Extract the (X, Y) coordinate from the center of the cell holding the provided text.  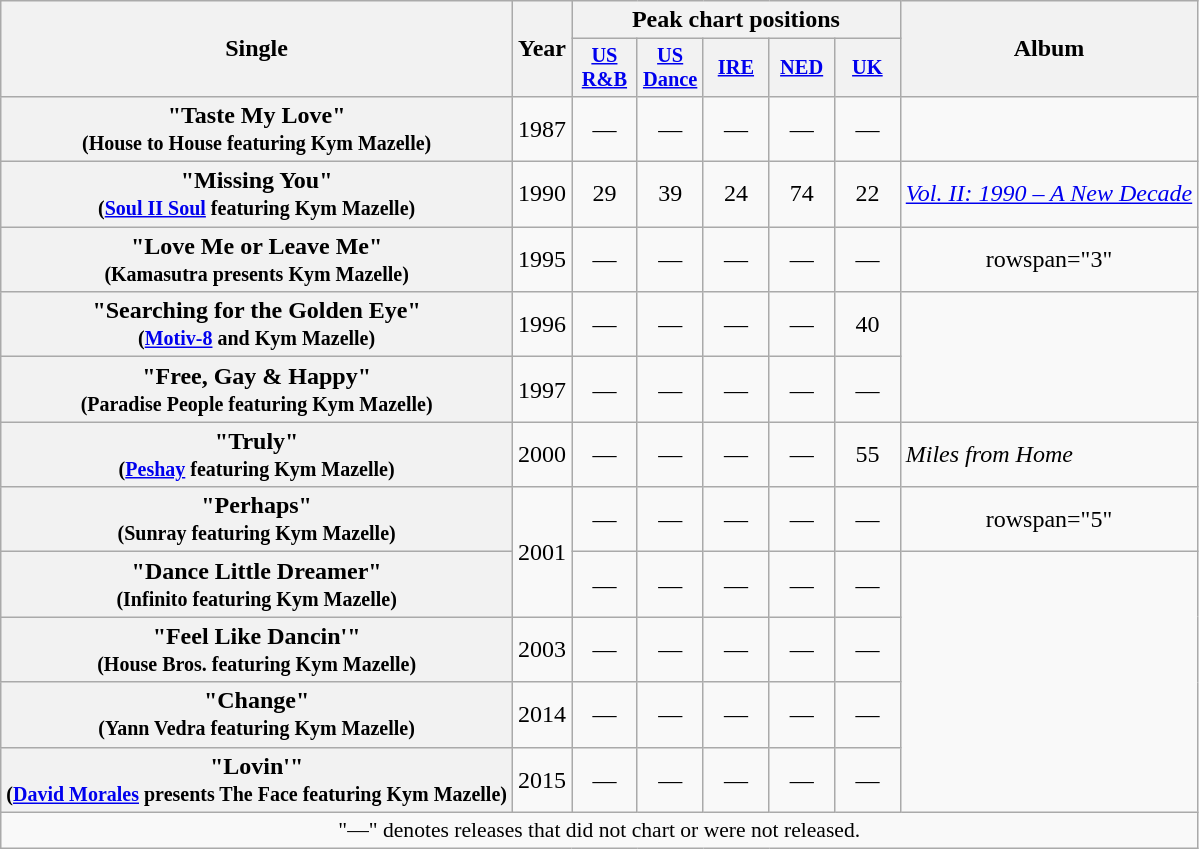
1995 (542, 260)
39 (670, 194)
1997 (542, 390)
"Taste My Love" (House to House featuring Kym Mazelle) (257, 128)
74 (802, 194)
USR&B (605, 68)
"Change" (Yann Vedra featuring Kym Mazelle) (257, 714)
"Lovin'" (David Morales presents The Face featuring Kym Mazelle) (257, 780)
Year (542, 49)
"Dance Little Dreamer" (Infinito featuring Kym Mazelle) (257, 584)
USDance (670, 68)
2015 (542, 780)
2001 (542, 552)
Single (257, 49)
IRE (736, 68)
Peak chart positions (736, 20)
"Perhaps" (Sunray featuring Kym Mazelle) (257, 520)
rowspan="5" (1048, 520)
"Searching for the Golden Eye" (Motiv-8 and Kym Mazelle) (257, 324)
"—" denotes releases that did not chart or were not released. (600, 830)
29 (605, 194)
"Feel Like Dancin'" (House Bros. featuring Kym Mazelle) (257, 650)
55 (868, 454)
22 (868, 194)
NED (802, 68)
40 (868, 324)
2000 (542, 454)
"Truly" (Peshay featuring Kym Mazelle) (257, 454)
1990 (542, 194)
24 (736, 194)
rowspan="3" (1048, 260)
"Love Me or Leave Me" (Kamasutra presents Kym Mazelle) (257, 260)
2003 (542, 650)
1987 (542, 128)
"Missing You" (Soul II Soul featuring Kym Mazelle) (257, 194)
1996 (542, 324)
Vol. II: 1990 – A New Decade (1048, 194)
UK (868, 68)
2014 (542, 714)
"Free, Gay & Happy" (Paradise People featuring Kym Mazelle) (257, 390)
Album (1048, 49)
Miles from Home (1048, 454)
